Scan for the cell matching the given text and deliver its [X, Y] coordinate at center. 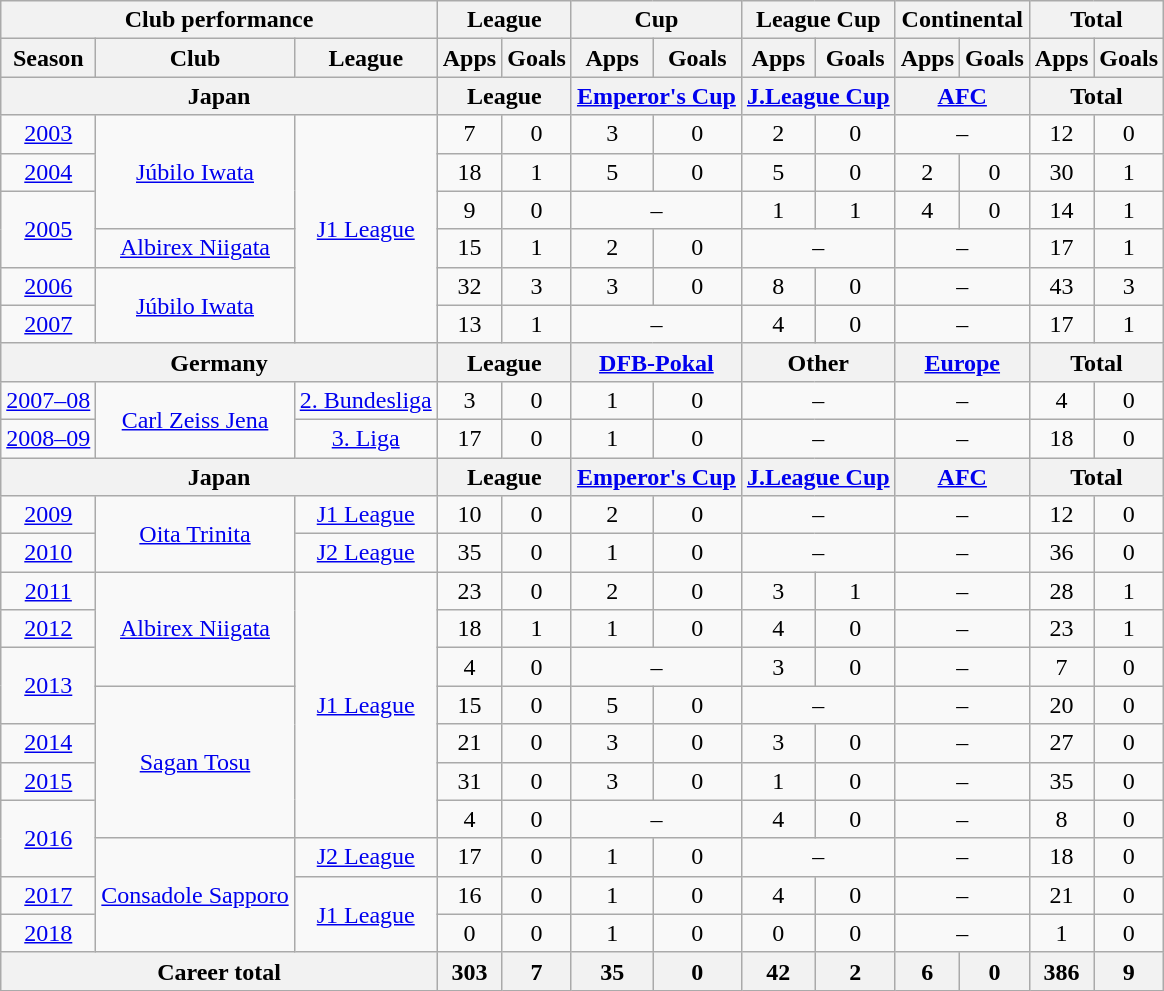
2010 [48, 553]
Germany [219, 362]
2013 [48, 686]
2014 [48, 743]
2011 [48, 591]
13 [469, 324]
30 [1061, 172]
2007–08 [48, 400]
16 [469, 895]
Season [48, 58]
Carl Zeiss Jena [195, 419]
14 [1061, 210]
Cup [656, 20]
36 [1061, 553]
27 [1061, 743]
31 [469, 781]
2008–09 [48, 438]
2017 [48, 895]
42 [778, 971]
Other [818, 362]
10 [469, 515]
43 [1061, 286]
28 [1061, 591]
2009 [48, 515]
386 [1061, 971]
2003 [48, 134]
2012 [48, 629]
2016 [48, 838]
Continental [962, 20]
2004 [48, 172]
Europe [962, 362]
20 [1061, 705]
2. Bundesliga [366, 400]
2005 [48, 229]
Club [195, 58]
2015 [48, 781]
League Cup [818, 20]
Career total [219, 971]
303 [469, 971]
2007 [48, 324]
6 [927, 971]
Sagan Tosu [195, 762]
3. Liga [366, 438]
2006 [48, 286]
DFB-Pokal [656, 362]
32 [469, 286]
Oita Trinita [195, 534]
2018 [48, 933]
Consadole Sapporo [195, 895]
Club performance [219, 20]
